Return [X, Y] of the center of cell containing provided text 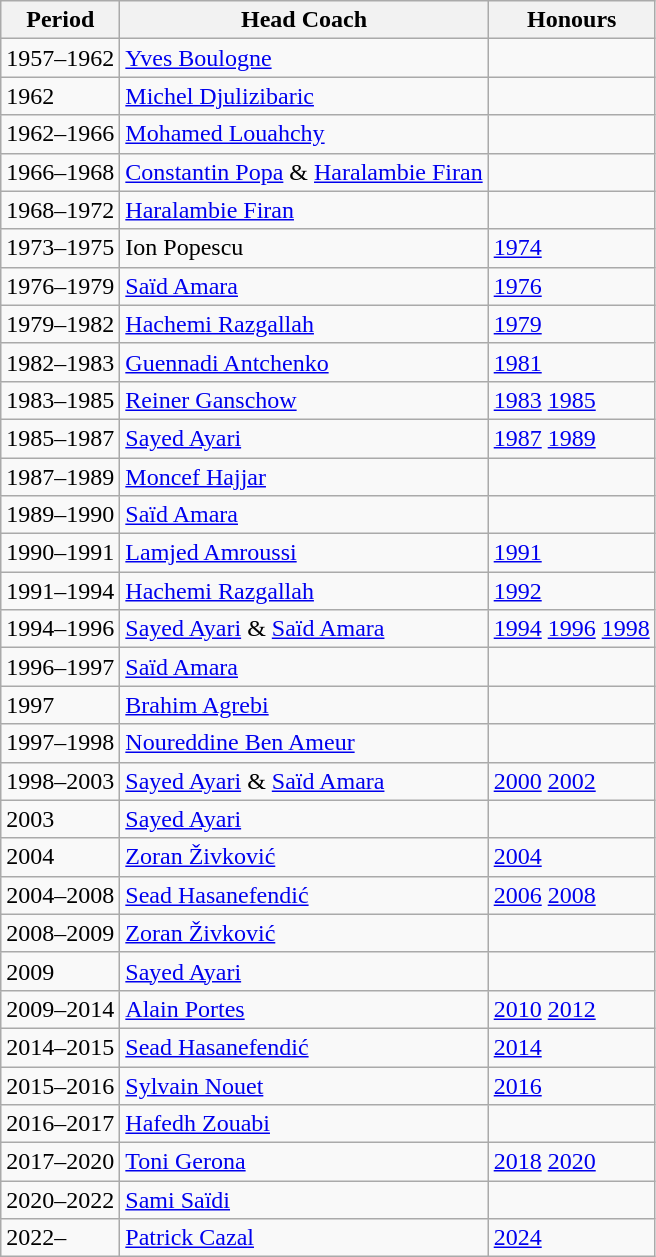
1974 [572, 248]
2009–2014 [60, 1009]
2006 2008 [572, 895]
1983–1985 [60, 400]
2004–2008 [60, 895]
1998–2003 [60, 781]
Alain Portes [304, 1009]
Reiner Ganschow [304, 400]
2010 2012 [572, 1009]
2020–2022 [60, 1200]
Period [60, 20]
2003 [60, 819]
1994–1996 [60, 629]
1991–1994 [60, 591]
1990–1991 [60, 553]
Mohamed Louahchy [304, 134]
Sylvain Nouet [304, 1085]
1987 1989 [572, 438]
2008–2009 [60, 933]
Moncef Hajjar [304, 477]
1997–1998 [60, 743]
Brahim Agrebi [304, 705]
Haralambie Firan [304, 210]
1976–1979 [60, 286]
1985–1987 [60, 438]
2018 2020 [572, 1162]
1962–1966 [60, 134]
1997 [60, 705]
1966–1968 [60, 172]
2017–2020 [60, 1162]
2000 2002 [572, 781]
2009 [60, 971]
Lamjed Amroussi [304, 553]
2015–2016 [60, 1085]
Michel Djulizibaric [304, 96]
1957–1962 [60, 58]
Hafedh Zouabi [304, 1124]
1994 1996 1998 [572, 629]
Ion Popescu [304, 248]
Noureddine Ben Ameur [304, 743]
Honours [572, 20]
1973–1975 [60, 248]
2014–2015 [60, 1047]
1992 [572, 591]
1991 [572, 553]
2016 [572, 1085]
2022– [60, 1238]
1979 [572, 324]
Patrick Cazal [304, 1238]
1982–1983 [60, 362]
Sami Saïdi [304, 1200]
2024 [572, 1238]
2016–2017 [60, 1124]
1981 [572, 362]
Guennadi Antchenko [304, 362]
1983 1985 [572, 400]
1979–1982 [60, 324]
1996–1997 [60, 667]
2014 [572, 1047]
1968–1972 [60, 210]
Head Coach [304, 20]
1962 [60, 96]
1976 [572, 286]
1987–1989 [60, 477]
1989–1990 [60, 515]
Constantin Popa & Haralambie Firan [304, 172]
Toni Gerona [304, 1162]
Yves Boulogne [304, 58]
